Extract the (X, Y) coordinate from the center of the cell holding the provided text.  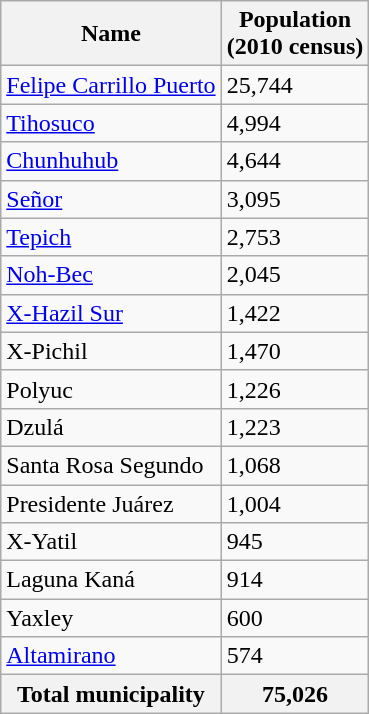
1,004 (295, 503)
Dzulá (111, 427)
574 (295, 656)
2,045 (295, 275)
Tepich (111, 237)
Population(2010 census) (295, 34)
X-Hazil Sur (111, 313)
1,422 (295, 313)
1,223 (295, 427)
4,644 (295, 161)
Noh-Bec (111, 275)
Chunhuhub (111, 161)
Santa Rosa Segundo (111, 465)
Yaxley (111, 618)
945 (295, 542)
1,226 (295, 389)
Presidente Juárez (111, 503)
Polyuc (111, 389)
Total municipality (111, 694)
1,470 (295, 351)
X-Yatil (111, 542)
Tihosuco (111, 123)
Name (111, 34)
600 (295, 618)
Laguna Kaná (111, 580)
Altamirano (111, 656)
2,753 (295, 237)
1,068 (295, 465)
Señor (111, 199)
25,744 (295, 85)
X-Pichil (111, 351)
75,026 (295, 694)
3,095 (295, 199)
Felipe Carrillo Puerto (111, 85)
914 (295, 580)
4,994 (295, 123)
